Identify which cell holds the provided text, then report its [X, Y] central coordinate. 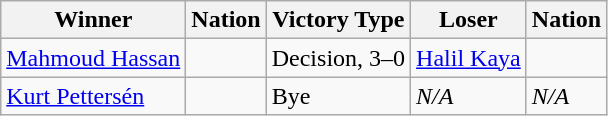
Kurt Pettersén [94, 96]
Halil Kaya [469, 58]
Winner [94, 20]
Mahmoud Hassan [94, 58]
Bye [338, 96]
Loser [469, 20]
Decision, 3–0 [338, 58]
Victory Type [338, 20]
